Provide the [X, Y] coordinate of the cell's center where the given text is located.  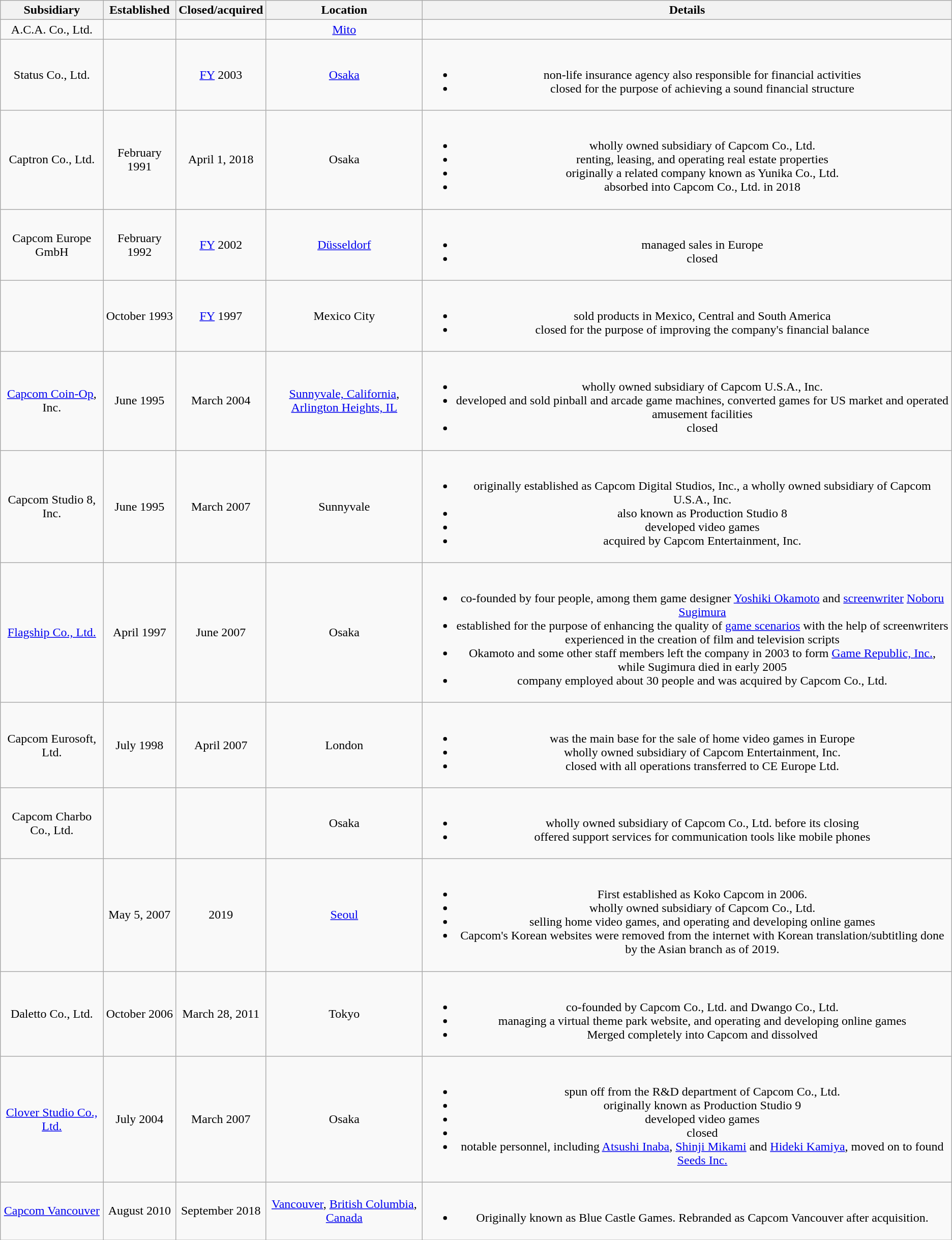
2019 [221, 914]
Originally known as Blue Castle Games. Rebranded as Capcom Vancouver after acquisition. [688, 1212]
September 2018 [221, 1212]
May 5, 2007 [139, 914]
February 1991 [139, 160]
non-life insurance agency also responsible for financial activitiesclosed for the purpose of achieving a sound financial structure [688, 75]
Status Co., Ltd. [52, 75]
Flagship Co., Ltd. [52, 633]
Capcom Studio 8, Inc. [52, 507]
October 2006 [139, 1014]
July 2004 [139, 1119]
Capcom Charbo Co., Ltd. [52, 823]
London [344, 745]
Capcom Vancouver [52, 1212]
February 1992 [139, 245]
FY 1997 [221, 316]
Location [344, 10]
March 28, 2011 [221, 1014]
Clover Studio Co., Ltd. [52, 1119]
Sunnyvale, California, Arlington Heights, IL [344, 401]
Düsseldorf [344, 245]
managed sales in Europeclosed [688, 245]
April 2007 [221, 745]
Closed/acquired [221, 10]
Capcom Europe GmbH [52, 245]
August 2010 [139, 1212]
October 1993 [139, 316]
A.C.A. Co., Ltd. [52, 29]
Mito [344, 29]
FY 2003 [221, 75]
Tokyo [344, 1014]
Daletto Co., Ltd. [52, 1014]
March 2004 [221, 401]
April 1, 2018 [221, 160]
Capcom Coin-Op, Inc. [52, 401]
June 2007 [221, 633]
Vancouver, British Columbia, Canada [344, 1212]
Established [139, 10]
Capcom Eurosoft, Ltd. [52, 745]
Seoul [344, 914]
Subsidiary [52, 10]
sold products in Mexico, Central and South Americaclosed for the purpose of improving the company's financial balance [688, 316]
April 1997 [139, 633]
Sunnyvale [344, 507]
Captron Co., Ltd. [52, 160]
Mexico City [344, 316]
FY 2002 [221, 245]
Details [688, 10]
July 1998 [139, 745]
wholly owned subsidiary of Capcom Co., Ltd. before its closingoffered support services for communication tools like mobile phones [688, 823]
